From the cell containing the given text, extract its center point as (x, y) coordinate. 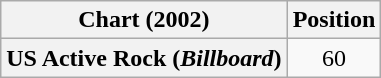
Position (334, 20)
Chart (2002) (144, 20)
US Active Rock (Billboard) (144, 58)
60 (334, 58)
